Search for the cell housing the specified text and yield its [X, Y] center coordinate. 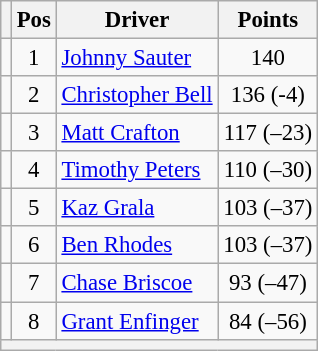
2 [34, 95]
1 [34, 58]
8 [34, 321]
Grant Enfinger [137, 321]
Timothy Peters [137, 170]
136 (-4) [268, 95]
140 [268, 58]
6 [34, 245]
117 (–23) [268, 133]
Ben Rhodes [137, 245]
Points [268, 20]
4 [34, 170]
Driver [137, 20]
Johnny Sauter [137, 58]
Matt Crafton [137, 133]
110 (–30) [268, 170]
5 [34, 208]
Christopher Bell [137, 95]
7 [34, 283]
Kaz Grala [137, 208]
84 (–56) [268, 321]
Pos [34, 20]
3 [34, 133]
93 (–47) [268, 283]
Chase Briscoe [137, 283]
